Scan for the cell matching the given text and deliver its (x, y) coordinate at center. 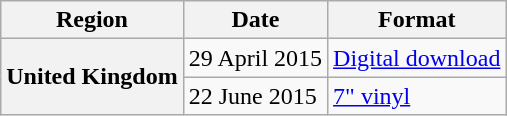
7" vinyl (417, 96)
Date (255, 20)
29 April 2015 (255, 58)
Region (92, 20)
Digital download (417, 58)
22 June 2015 (255, 96)
United Kingdom (92, 77)
Format (417, 20)
